Scan for the cell matching the given text and deliver its (x, y) coordinate at center. 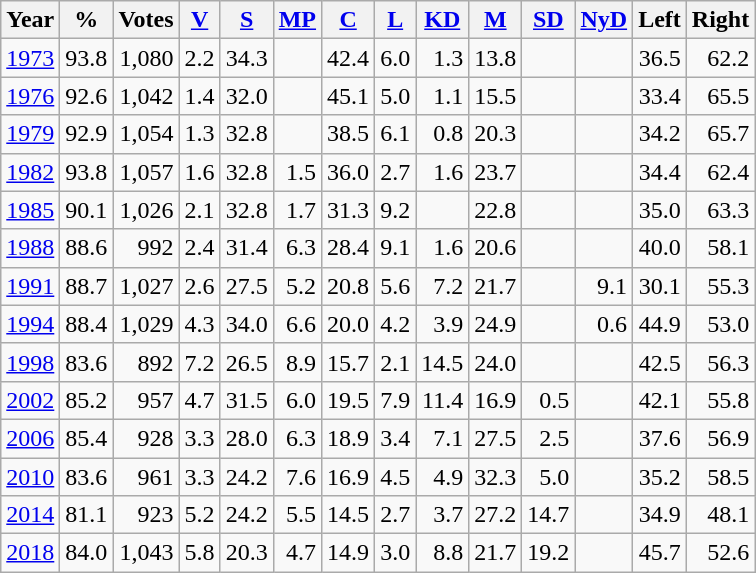
928 (146, 438)
2014 (30, 515)
42.5 (660, 362)
36.0 (348, 172)
3.9 (442, 324)
7.9 (396, 400)
14.7 (548, 515)
4.9 (442, 477)
3.7 (442, 515)
6.6 (297, 324)
42.4 (348, 58)
1982 (30, 172)
36.5 (660, 58)
1994 (30, 324)
1,029 (146, 324)
34.0 (246, 324)
2018 (30, 553)
Right (720, 20)
5.8 (200, 553)
58.1 (720, 248)
81.1 (86, 515)
37.6 (660, 438)
22.8 (496, 210)
31.5 (246, 400)
2002 (30, 400)
28.4 (348, 248)
992 (146, 248)
65.7 (720, 134)
88.7 (86, 286)
923 (146, 515)
Year (30, 20)
56.9 (720, 438)
24.9 (496, 324)
% (86, 20)
M (496, 20)
62.2 (720, 58)
35.2 (660, 477)
27.2 (496, 515)
14.9 (348, 553)
52.6 (720, 553)
56.3 (720, 362)
1998 (30, 362)
1,057 (146, 172)
5.5 (297, 515)
42.1 (660, 400)
1973 (30, 58)
0.8 (442, 134)
1979 (30, 134)
1.5 (297, 172)
34.2 (660, 134)
85.2 (86, 400)
33.4 (660, 96)
90.1 (86, 210)
1985 (30, 210)
55.3 (720, 286)
45.1 (348, 96)
58.5 (720, 477)
30.1 (660, 286)
15.7 (348, 362)
S (246, 20)
C (348, 20)
32.3 (496, 477)
26.5 (246, 362)
Left (660, 20)
13.8 (496, 58)
23.7 (496, 172)
1,027 (146, 286)
8.8 (442, 553)
40.0 (660, 248)
38.5 (348, 134)
8.9 (297, 362)
19.2 (548, 553)
55.8 (720, 400)
4.3 (200, 324)
6.1 (396, 134)
7.6 (297, 477)
84.0 (86, 553)
63.3 (720, 210)
9.2 (396, 210)
88.6 (86, 248)
3.0 (396, 553)
20.6 (496, 248)
4.2 (396, 324)
2.6 (200, 286)
85.4 (86, 438)
11.4 (442, 400)
34.4 (660, 172)
44.9 (660, 324)
1,026 (146, 210)
32.0 (246, 96)
2006 (30, 438)
1.1 (442, 96)
1,080 (146, 58)
88.4 (86, 324)
NyD (604, 20)
34.9 (660, 515)
45.7 (660, 553)
53.0 (720, 324)
62.4 (720, 172)
3.4 (396, 438)
892 (146, 362)
KD (442, 20)
28.0 (246, 438)
2.4 (200, 248)
1.7 (297, 210)
1976 (30, 96)
V (200, 20)
48.1 (720, 515)
5.6 (396, 286)
15.5 (496, 96)
20.0 (348, 324)
92.9 (86, 134)
2.2 (200, 58)
957 (146, 400)
18.9 (348, 438)
1.4 (200, 96)
19.5 (348, 400)
1991 (30, 286)
1,054 (146, 134)
65.5 (720, 96)
7.1 (442, 438)
24.0 (496, 362)
31.4 (246, 248)
34.3 (246, 58)
Votes (146, 20)
35.0 (660, 210)
1,043 (146, 553)
1988 (30, 248)
2010 (30, 477)
2.5 (548, 438)
0.5 (548, 400)
0.6 (604, 324)
MP (297, 20)
L (396, 20)
SD (548, 20)
4.5 (396, 477)
31.3 (348, 210)
92.6 (86, 96)
961 (146, 477)
1,042 (146, 96)
20.8 (348, 286)
